Extract the (x, y) coordinate from the center of the cell holding the provided text.  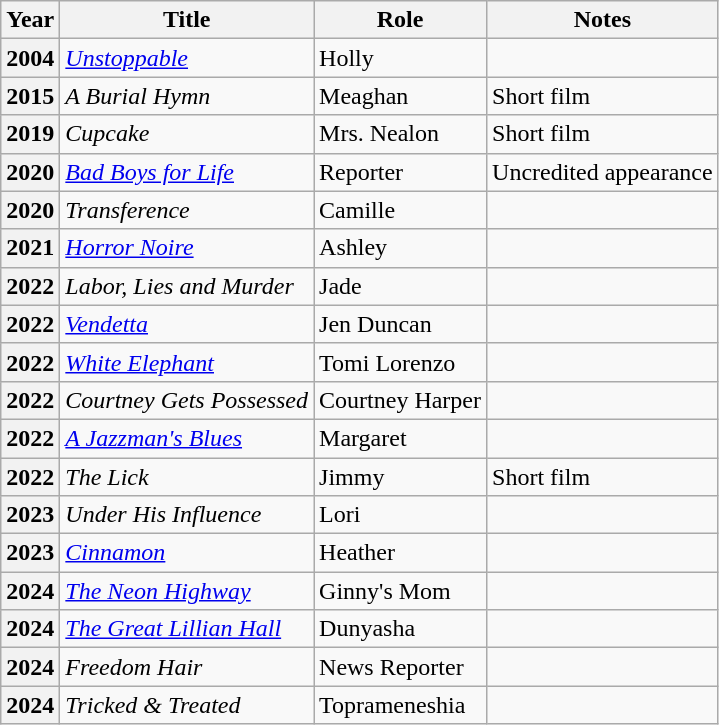
The Lick (187, 477)
News Reporter (400, 667)
Role (400, 20)
Margaret (400, 438)
Ashley (400, 248)
Reporter (400, 172)
Holly (400, 58)
Freedom Hair (187, 667)
The Neon Highway (187, 591)
Cupcake (187, 134)
Courtney Gets Possessed (187, 400)
2021 (30, 248)
Ginny's Mom (400, 591)
2015 (30, 96)
A Burial Hymn (187, 96)
Uncredited appearance (603, 172)
Labor, Lies and Murder (187, 286)
Unstoppable (187, 58)
Jimmy (400, 477)
Courtney Harper (400, 400)
Under His Influence (187, 515)
A Jazzman's Blues (187, 438)
Tricked & Treated (187, 705)
Transference (187, 210)
Horror Noire (187, 248)
Bad Boys for Life (187, 172)
Jade (400, 286)
Notes (603, 20)
2004 (30, 58)
2019 (30, 134)
White Elephant (187, 362)
Title (187, 20)
Toprameneshia (400, 705)
Mrs. Nealon (400, 134)
The Great Lillian Hall (187, 629)
Heather (400, 553)
Jen Duncan (400, 324)
Cinnamon (187, 553)
Tomi Lorenzo (400, 362)
Camille (400, 210)
Lori (400, 515)
Year (30, 20)
Vendetta (187, 324)
Meaghan (400, 96)
Dunyasha (400, 629)
